Identify which cell holds the provided text, then report its [X, Y] central coordinate. 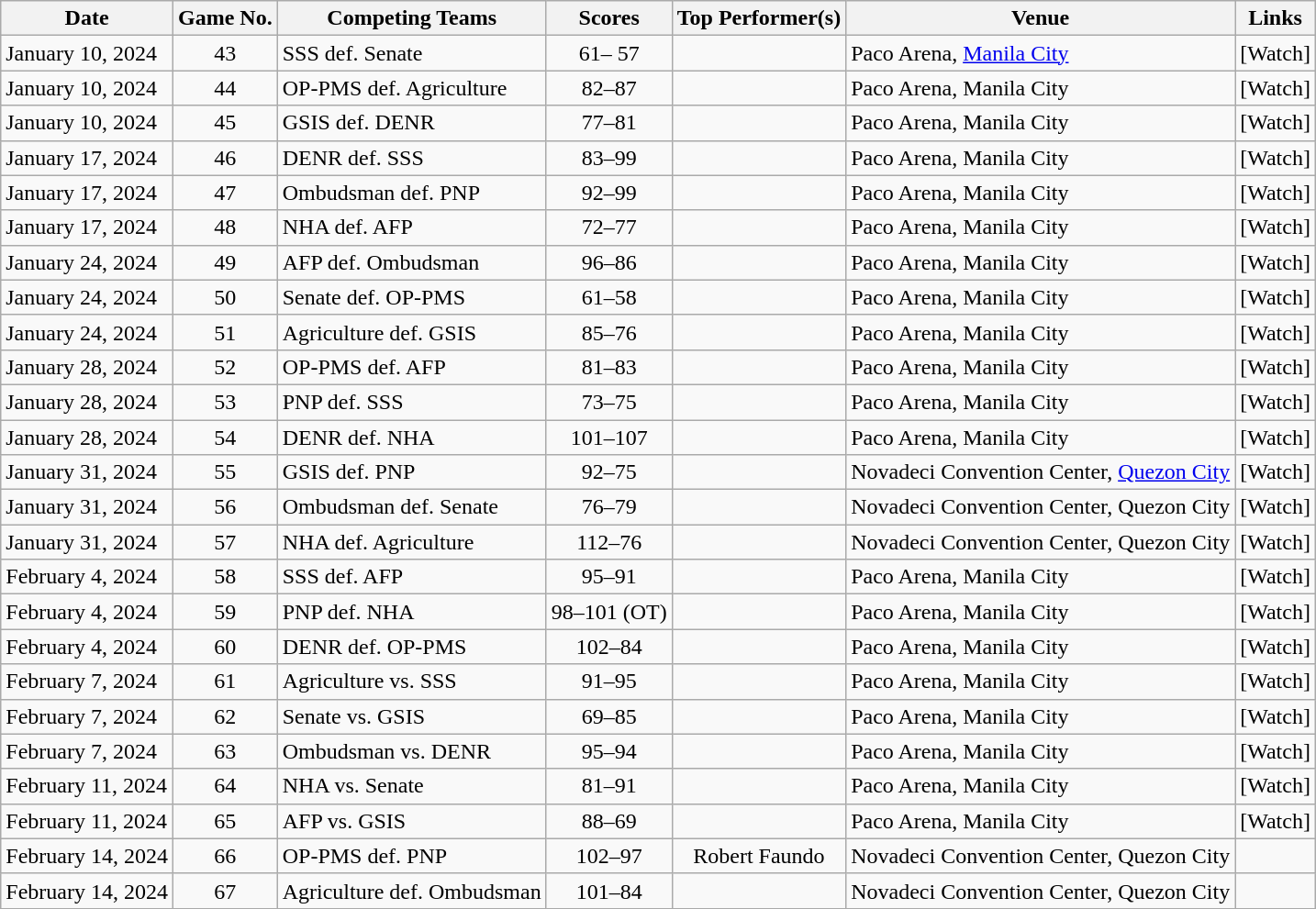
83–99 [609, 158]
SSS def. AFP [411, 577]
48 [225, 227]
67 [225, 891]
53 [225, 402]
59 [225, 612]
Robert Faundo [758, 856]
50 [225, 297]
64 [225, 786]
96–86 [609, 262]
55 [225, 472]
54 [225, 438]
Top Performer(s) [758, 18]
63 [225, 751]
52 [225, 367]
69–85 [609, 716]
SSS def. Senate [411, 53]
OP-PMS def. PNP [411, 856]
81–83 [609, 367]
73–75 [609, 402]
PNP def. SSS [411, 402]
DENR def. NHA [411, 438]
82–87 [609, 88]
112–76 [609, 542]
58 [225, 577]
102–84 [609, 647]
AFP def. Ombudsman [411, 262]
Ombudsman def. PNP [411, 193]
77–81 [609, 123]
85–76 [609, 332]
Date [87, 18]
NHA def. AFP [411, 227]
62 [225, 716]
Agriculture vs. SSS [411, 682]
OP-PMS def. Agriculture [411, 88]
46 [225, 158]
56 [225, 507]
51 [225, 332]
76–79 [609, 507]
Agriculture def. GSIS [411, 332]
NHA vs. Senate [411, 786]
92–75 [609, 472]
Competing Teams [411, 18]
GSIS def. PNP [411, 472]
92–99 [609, 193]
81–91 [609, 786]
PNP def. NHA [411, 612]
49 [225, 262]
43 [225, 53]
AFP vs. GSIS [411, 821]
Ombudsman vs. DENR [411, 751]
57 [225, 542]
44 [225, 88]
DENR def. OP-PMS [411, 647]
47 [225, 193]
61 [225, 682]
91–95 [609, 682]
Senate def. OP-PMS [411, 297]
61– 57 [609, 53]
Ombudsman def. Senate [411, 507]
66 [225, 856]
DENR def. SSS [411, 158]
88–69 [609, 821]
101–107 [609, 438]
GSIS def. DENR [411, 123]
Venue [1041, 18]
102–97 [609, 856]
65 [225, 821]
Senate vs. GSIS [411, 716]
Links [1276, 18]
101–84 [609, 891]
95–94 [609, 751]
Scores [609, 18]
Agriculture def. Ombudsman [411, 891]
NHA def. Agriculture [411, 542]
72–77 [609, 227]
95–91 [609, 577]
60 [225, 647]
61–58 [609, 297]
Game No. [225, 18]
OP-PMS def. AFP [411, 367]
98–101 (OT) [609, 612]
45 [225, 123]
